Detect which cell encompasses the target text, then output its [X, Y] center coordinate. 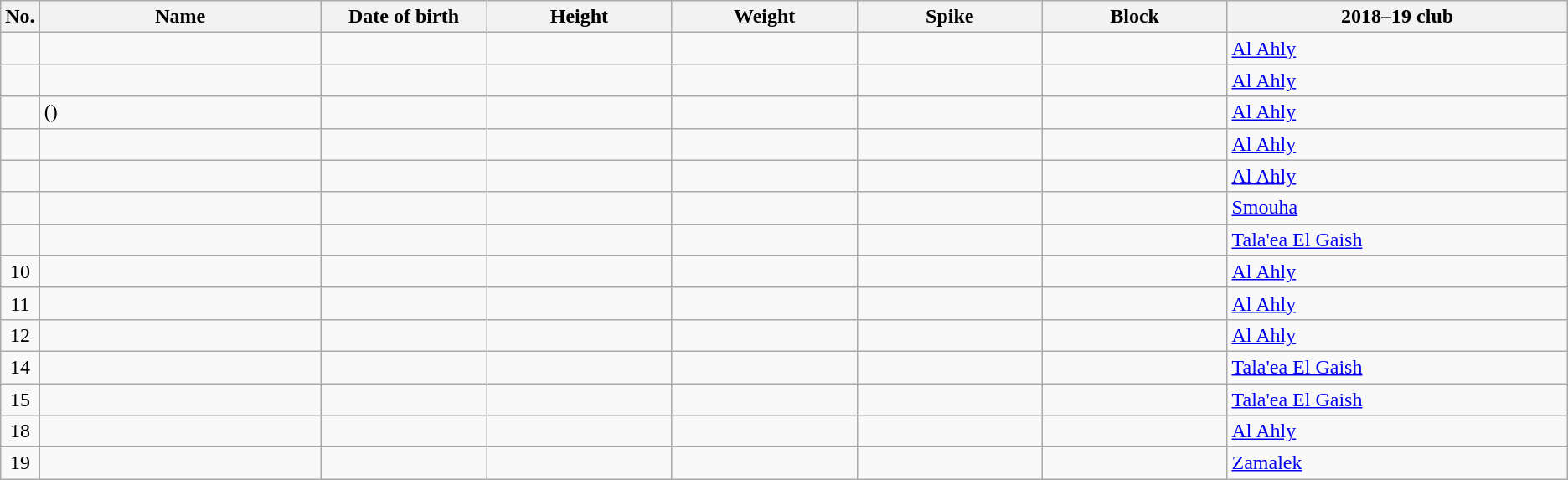
Smouha [1397, 208]
14 [20, 367]
Block [1134, 17]
12 [20, 335]
18 [20, 431]
Date of birth [404, 17]
Weight [764, 17]
Zamalek [1397, 463]
19 [20, 463]
15 [20, 400]
Height [580, 17]
Name [180, 17]
No. [20, 17]
2018–19 club [1397, 17]
11 [20, 303]
10 [20, 271]
Spike [950, 17]
() [180, 112]
